Determine the (x, y) coordinate at the center of the cell enclosing the given text.  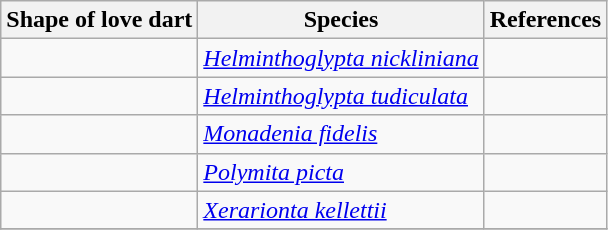
Helminthoglypta tudiculata (341, 96)
Species (341, 20)
Monadenia fidelis (341, 134)
References (546, 20)
Polymita picta (341, 172)
Xerarionta kellettii (341, 210)
Shape of love dart (100, 20)
Helminthoglypta nickliniana (341, 58)
